Find where the given text appears and provide that cell's center as [X, Y] coordinate. 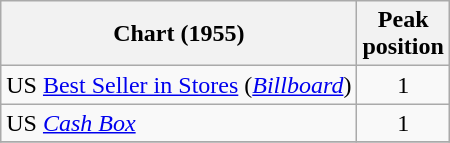
Chart (1955) [179, 34]
US Cash Box [179, 123]
US Best Seller in Stores (Billboard) [179, 85]
Peakposition [403, 34]
